Return the [x, y] coordinate for the center point of the cell that contains the specified text.  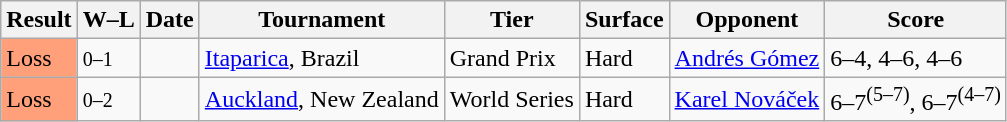
Result [39, 20]
W–L [108, 20]
Surface [624, 20]
Grand Prix [512, 58]
Score [916, 20]
World Series [512, 100]
Itaparica, Brazil [322, 58]
Tournament [322, 20]
Auckland, New Zealand [322, 100]
Tier [512, 20]
Opponent [747, 20]
0–1 [108, 58]
Date [170, 20]
6–4, 4–6, 4–6 [916, 58]
Andrés Gómez [747, 58]
6–7(5–7), 6–7(4–7) [916, 100]
0–2 [108, 100]
Karel Nováček [747, 100]
